Return [x, y] of the center of cell containing provided text 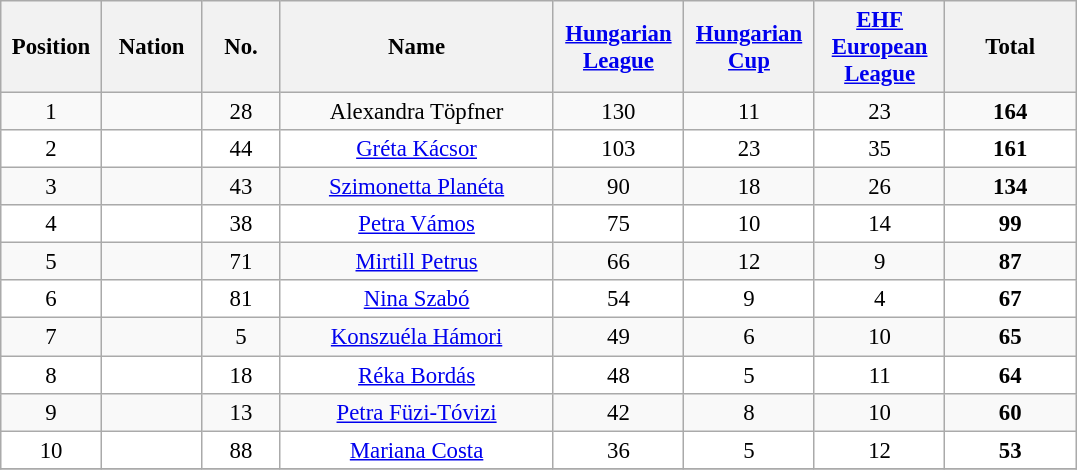
38 [241, 224]
Alexandra Töpfner [416, 112]
13 [241, 412]
No. [241, 47]
103 [618, 149]
64 [1010, 375]
1 [52, 112]
90 [618, 187]
Szimonetta Planéta [416, 187]
Petra Füzi-Tóvizi [416, 412]
26 [880, 187]
Hungarian Cup [750, 47]
53 [1010, 450]
Petra Vámos [416, 224]
Gréta Kácsor [416, 149]
28 [241, 112]
87 [1010, 262]
134 [1010, 187]
35 [880, 149]
Mariana Costa [416, 450]
161 [1010, 149]
2 [52, 149]
44 [241, 149]
60 [1010, 412]
14 [880, 224]
Total [1010, 47]
88 [241, 450]
48 [618, 375]
3 [52, 187]
Mirtill Petrus [416, 262]
EHF European League [880, 47]
54 [618, 299]
Réka Bordás [416, 375]
66 [618, 262]
75 [618, 224]
164 [1010, 112]
43 [241, 187]
36 [618, 450]
49 [618, 337]
Konszuéla Hámori [416, 337]
130 [618, 112]
65 [1010, 337]
Nina Szabó [416, 299]
Hungarian League [618, 47]
71 [241, 262]
7 [52, 337]
Name [416, 47]
81 [241, 299]
Nation [152, 47]
42 [618, 412]
Position [52, 47]
99 [1010, 224]
67 [1010, 299]
